Scan for the cell matching the given text and deliver its [X, Y] coordinate at center. 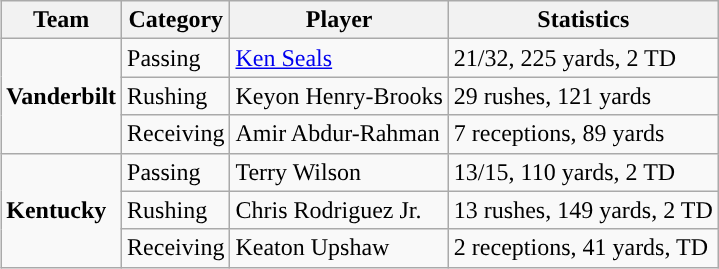
13 rushes, 149 yards, 2 TD [583, 210]
7 receptions, 89 yards [583, 134]
Statistics [583, 20]
Terry Wilson [339, 172]
29 rushes, 121 yards [583, 96]
Player [339, 20]
13/15, 110 yards, 2 TD [583, 172]
Keaton Upshaw [339, 248]
Ken Seals [339, 58]
Category [176, 20]
Team [62, 20]
Amir Abdur-Rahman [339, 134]
21/32, 225 yards, 2 TD [583, 58]
2 receptions, 41 yards, TD [583, 248]
Keyon Henry-Brooks [339, 96]
Vanderbilt [62, 96]
Kentucky [62, 210]
Chris Rodriguez Jr. [339, 210]
